Determine the [X, Y] coordinate at the center of the cell enclosing the given text.  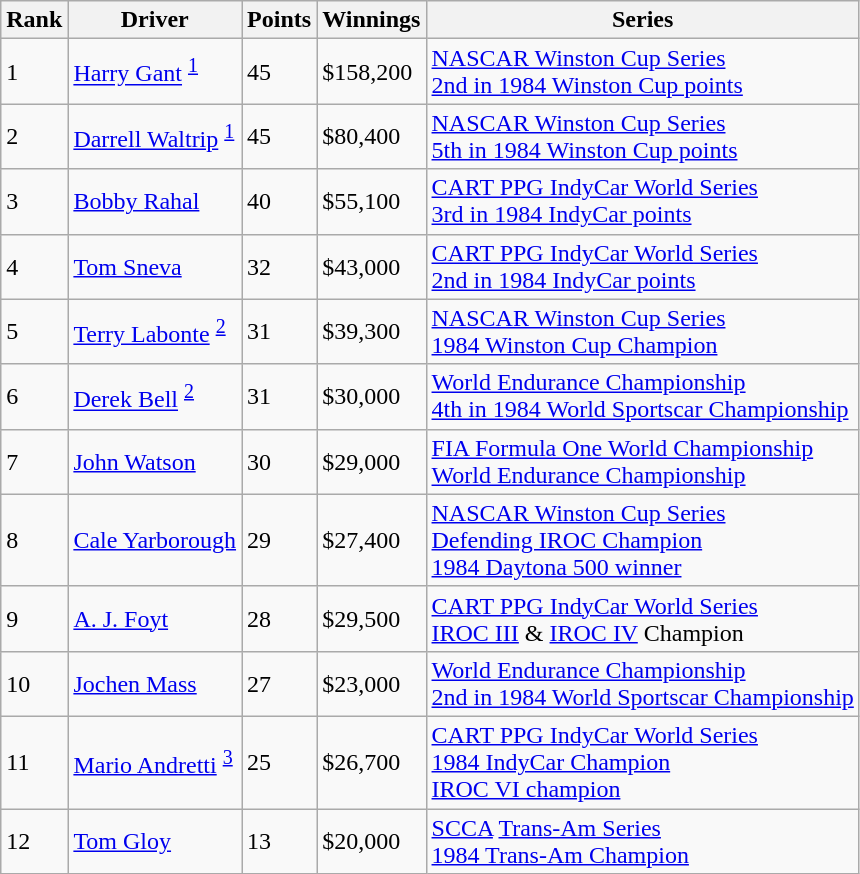
$158,200 [372, 72]
13 [280, 840]
12 [34, 840]
Harry Gant 1 [155, 72]
Bobby Rahal [155, 202]
1 [34, 72]
NASCAR Winston Cup SeriesDefending IROC Champion1984 Daytona 500 winner [642, 540]
3 [34, 202]
11 [34, 762]
World Endurance Championship4th in 1984 World Sportscar Championship [642, 396]
CART PPG IndyCar World SeriesIROC III & IROC IV Champion [642, 618]
CART PPG IndyCar World Series1984 IndyCar ChampionIROC VI champion [642, 762]
John Watson [155, 462]
28 [280, 618]
Mario Andretti 3 [155, 762]
Derek Bell 2 [155, 396]
Series [642, 20]
27 [280, 684]
SCCA Trans-Am Series 1984 Trans-Am Champion [642, 840]
25 [280, 762]
$20,000 [372, 840]
World Endurance Championship2nd in 1984 World Sportscar Championship [642, 684]
Tom Gloy [155, 840]
$39,300 [372, 332]
$27,400 [372, 540]
FIA Formula One World ChampionshipWorld Endurance Championship [642, 462]
$43,000 [372, 266]
9 [34, 618]
NASCAR Winston Cup Series2nd in 1984 Winston Cup points [642, 72]
$23,000 [372, 684]
Rank [34, 20]
CART PPG IndyCar World Series2nd in 1984 IndyCar points [642, 266]
10 [34, 684]
CART PPG IndyCar World Series3rd in 1984 IndyCar points [642, 202]
Terry Labonte 2 [155, 332]
Cale Yarborough [155, 540]
Points [280, 20]
A. J. Foyt [155, 618]
4 [34, 266]
$55,100 [372, 202]
$26,700 [372, 762]
$80,400 [372, 136]
8 [34, 540]
Winnings [372, 20]
30 [280, 462]
Tom Sneva [155, 266]
Darrell Waltrip 1 [155, 136]
40 [280, 202]
2 [34, 136]
Driver [155, 20]
NASCAR Winston Cup Series5th in 1984 Winston Cup points [642, 136]
$30,000 [372, 396]
7 [34, 462]
$29,500 [372, 618]
29 [280, 540]
Jochen Mass [155, 684]
32 [280, 266]
$29,000 [372, 462]
NASCAR Winston Cup Series1984 Winston Cup Champion [642, 332]
6 [34, 396]
5 [34, 332]
